Return the [X, Y] coordinate for the center point of the cell that contains the specified text.  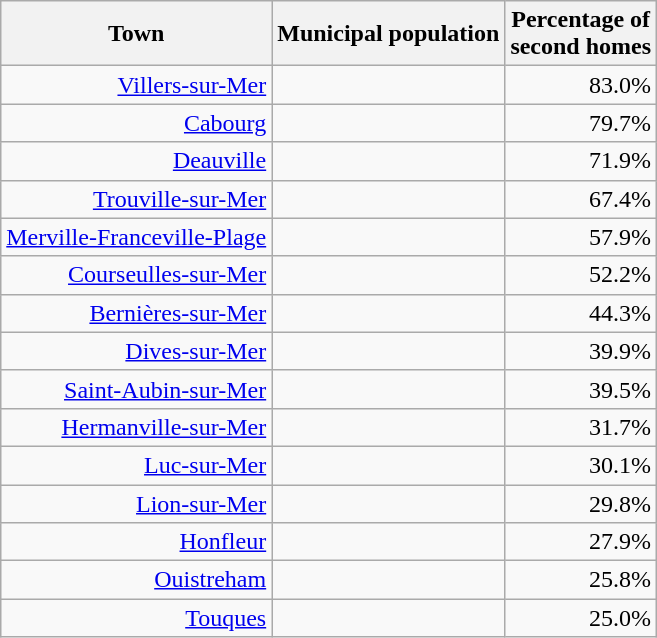
Merville-Franceville-Plage [136, 237]
Hermanville-sur-Mer [136, 427]
44.3% [581, 313]
Luc-sur-Mer [136, 465]
Touques [136, 618]
25.0% [581, 618]
Percentage ofsecond homes [581, 34]
Bernières-sur-Mer [136, 313]
Villers-sur-Mer [136, 85]
79.7% [581, 123]
29.8% [581, 503]
57.9% [581, 237]
52.2% [581, 275]
Municipal population [388, 34]
Saint-Aubin-sur-Mer [136, 389]
Ouistreham [136, 580]
Town [136, 34]
83.0% [581, 85]
Trouville-sur-Mer [136, 199]
Cabourg [136, 123]
Lion-sur-Mer [136, 503]
30.1% [581, 465]
39.5% [581, 389]
Courseulles-sur-Mer [136, 275]
27.9% [581, 542]
39.9% [581, 351]
25.8% [581, 580]
Dives-sur-Mer [136, 351]
Deauville [136, 161]
31.7% [581, 427]
71.9% [581, 161]
67.4% [581, 199]
Honfleur [136, 542]
